Search for the cell housing the specified text and yield its (x, y) center coordinate. 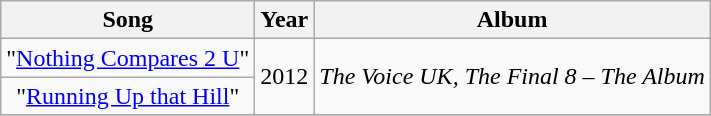
Song (128, 20)
Year (284, 20)
"Running Up that Hill" (128, 96)
Album (512, 20)
"Nothing Compares 2 U" (128, 58)
2012 (284, 77)
The Voice UK, The Final 8 – The Album (512, 77)
